Scan for the cell matching the given text and deliver its (x, y) coordinate at center. 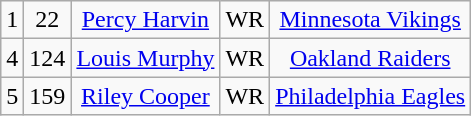
1 (12, 20)
4 (12, 58)
Riley Cooper (146, 96)
22 (48, 20)
Philadelphia Eagles (370, 96)
Louis Murphy (146, 58)
Oakland Raiders (370, 58)
Percy Harvin (146, 20)
124 (48, 58)
Minnesota Vikings (370, 20)
159 (48, 96)
5 (12, 96)
